Return (X, Y) of the center of cell containing provided text 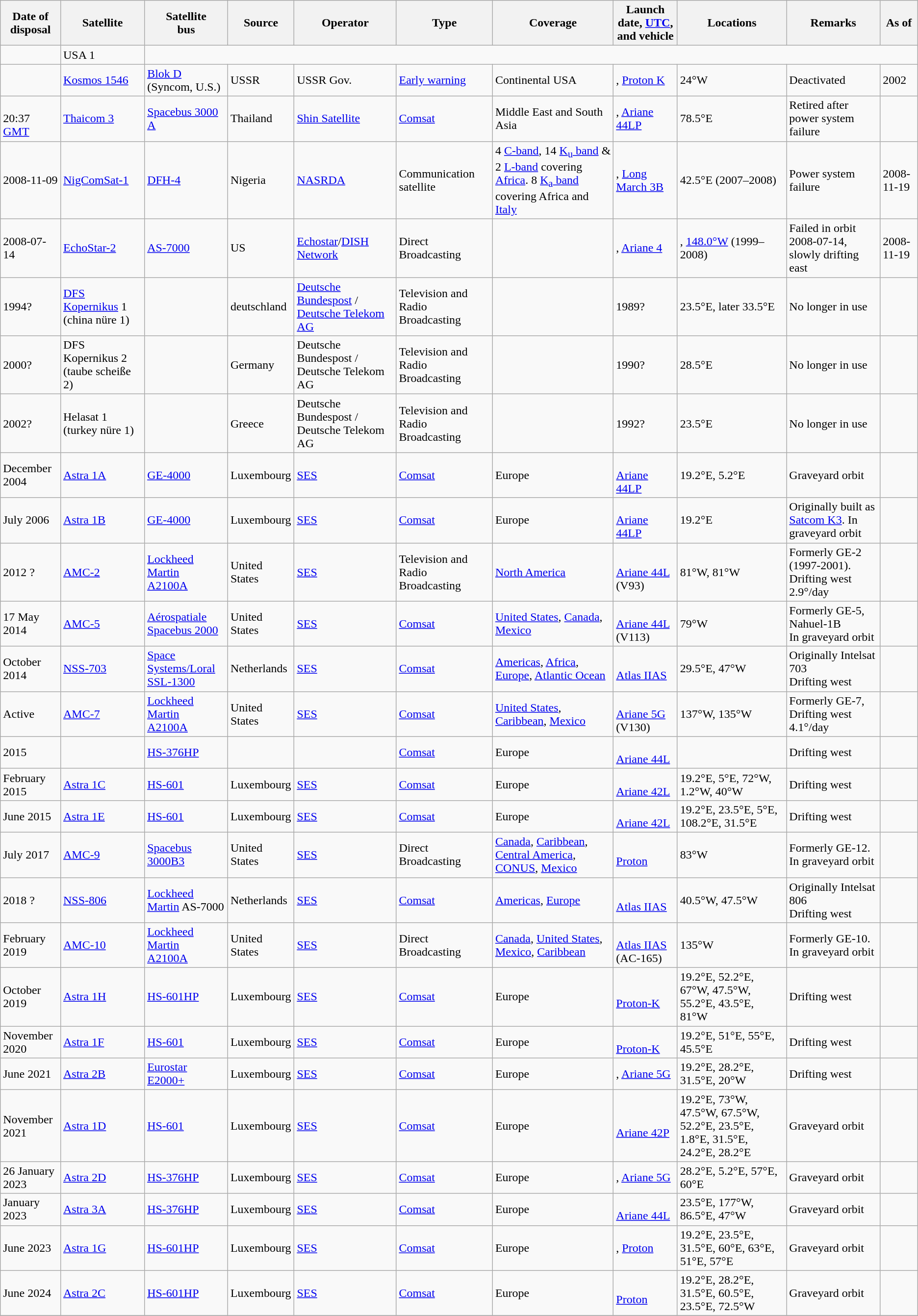
19.2°E, 73°W, 47.5°W, 67.5°W, 52.2°E, 23.5°E, 1.8°E, 31.5°E, 24.2°E, 28.2°E (732, 1126)
November 2020 (30, 1042)
Astra 1E (102, 816)
February 2019 (30, 945)
23.5°E (732, 424)
19.2°E, 5.2°E (732, 475)
USA 1 (102, 55)
81°W, 81°W (732, 572)
Astra 1H (102, 997)
AMC-2 (102, 572)
Formerly GE-2 (1997-2001). Drifting west 2.9°/day (834, 572)
Active (30, 714)
Launch date, UTC, and vehicle (645, 23)
June 2024 (30, 1293)
October 2019 (30, 997)
United States, Caribbean, Mexico (553, 714)
19.2°E, 52.2°E, 67°W, 47.5°W, 55.2°E, 43.5°E, 81°W (732, 997)
Ariane 44L (V113) (645, 624)
Astra 1F (102, 1042)
Type (444, 23)
US (261, 248)
Astra 1C (102, 785)
42.5°E (2007–2008) (732, 180)
19.2°E, 28.2°E, 31.5°E, 20°W (732, 1074)
2002? (30, 424)
Date of disposal (30, 23)
NigComSat-1 (102, 180)
Source (261, 23)
1994? (30, 307)
DFS Kopernikus 1 (china nüre 1) (102, 307)
DFH-4 (186, 180)
2008-11-09 (30, 180)
DFS Kopernikus 2 (taube scheiße 2) (102, 365)
Coverage (553, 23)
Canada, United States, Mexico, Caribbean (553, 945)
Astra 1G (102, 1248)
Formerly GE-7, Drifting west 4.1°/day (834, 714)
July 2017 (30, 855)
Greece (261, 424)
19.2°E, 5°E, 72°W, 1.2°W, 40°W (732, 785)
40.5°W, 47.5°W (732, 900)
Astra 1A (102, 475)
Ariane 44L (V93) (645, 572)
NSS-806 (102, 900)
Communication satellite (444, 180)
October 2014 (30, 669)
Blok D (Syncom, U.S.) (186, 80)
Astra 2D (102, 1178)
Retired after power system failure (834, 119)
June 2023 (30, 1248)
AMC-5 (102, 624)
AS-7000 (186, 248)
North America (553, 572)
Astra 1B (102, 520)
1990? (645, 365)
June 2021 (30, 1074)
78.5°E (732, 119)
deutschland (261, 307)
United States, Canada, Mexico (553, 624)
AMC-7 (102, 714)
19.2°E (732, 520)
June 2015 (30, 816)
AMC-9 (102, 855)
135°W (732, 945)
February 2015 (30, 785)
Atlas IIAS (AC-165) (645, 945)
Nigeria (261, 180)
Originally Intelsat 703Drifting west (834, 669)
Astra 2B (102, 1074)
Formerly GE-12. In graveyard orbit (834, 855)
Americas, Europe (553, 900)
83°W (732, 855)
26 January 2023 (30, 1178)
4 C-band, 14 Ku band & 2 L-band covering Africa. 8 Ka band covering Africa and Italy (553, 180)
19.2°E, 23.5°E, 5°E, 108.2°E, 31.5°E (732, 816)
USSR Gov. (345, 80)
Operator (345, 23)
, Ariane 44LP (645, 119)
Locations (732, 23)
Eurostar E2000+ (186, 1074)
19.2°E, 51°E, 55°E, 45.5°E (732, 1042)
24°W (732, 80)
NASRDA (345, 180)
29.5°E, 47°W (732, 669)
1989? (645, 307)
2015 (30, 752)
Ariane 5G (V130) (645, 714)
Space Systems/LoralSSL-1300 (186, 669)
Kosmos 1546 (102, 80)
Helasat 1 (turkey nüre 1) (102, 424)
NSS-703 (102, 669)
23.5°E, later 33.5°E (732, 307)
Shin Satellite (345, 119)
Satellite (102, 23)
, Proton K (645, 80)
Middle East and South Asia (553, 119)
19.2°E, 23.5°E, 31.5°E, 60°E, 63°E, 51°E, 57°E (732, 1248)
Failed in orbit 2008-07-14, slowly drifting east (834, 248)
Astra 2C (102, 1293)
Astra 1D (102, 1126)
July 2006 (30, 520)
23.5°E, 177°W, 86.5°E, 47°W (732, 1209)
Lockheed Martin AS-7000 (186, 900)
AMC-10 (102, 945)
Spacebus 3000 A (186, 119)
Spacebus 3000B3 (186, 855)
2012 ? (30, 572)
Americas, Africa, Europe, Atlantic Ocean (553, 669)
Thaicom 3 (102, 119)
2008-07-14 (30, 248)
Germany (261, 365)
Ariane 42P (645, 1126)
January 2023 (30, 1209)
19.2°E, 28.2°E, 31.5°E, 60.5°E, 23.5°E, 72.5°W (732, 1293)
1992? (645, 424)
28.5°E (732, 365)
Canada, Caribbean, Central America, CONUS, Mexico (553, 855)
Early warning (444, 80)
Formerly GE-5, Nahuel-1BIn graveyard orbit (834, 624)
20:37 GMT (30, 119)
Echostar/DISH Network (345, 248)
2000? (30, 365)
November 2021 (30, 1126)
2018 ? (30, 900)
Power system failure (834, 180)
Originally Intelsat 806Drifting west (834, 900)
28.2°E, 5.2°E, 57°E, 60°E (732, 1178)
2002 (899, 80)
, Long March 3B (645, 180)
, Proton (645, 1248)
Remarks (834, 23)
, Ariane 4 (645, 248)
Deactivated (834, 80)
Originally built as Satcom K3. In graveyard orbit (834, 520)
Satellite bus (186, 23)
Thailand (261, 119)
AérospatialeSpacebus 2000 (186, 624)
, 148.0°W (1999–2008) (732, 248)
As of (899, 23)
EchoStar-2 (102, 248)
Astra 3A (102, 1209)
79°W (732, 624)
USSR (261, 80)
Formerly GE-10. In graveyard orbit (834, 945)
December 2004 (30, 475)
Continental USA (553, 80)
137°W, 135°W (732, 714)
17 May 2014 (30, 624)
